Capture the cell that displays the provided text and extract its (X, Y) central coordinate. 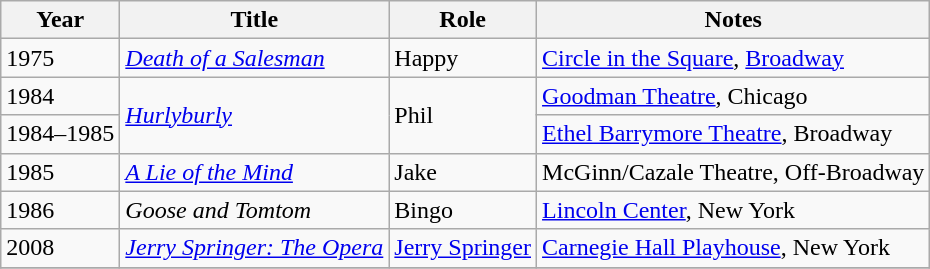
Circle in the Square, Broadway (734, 58)
Ethel Barrymore Theatre, Broadway (734, 134)
1984–1985 (60, 134)
Death of a Salesman (254, 58)
Goose and Tomtom (254, 210)
Jerry Springer: The Opera (254, 248)
Phil (463, 115)
Bingo (463, 210)
Carnegie Hall Playhouse, New York (734, 248)
Notes (734, 20)
Hurlyburly (254, 115)
A Lie of the Mind (254, 172)
1985 (60, 172)
Jake (463, 172)
Year (60, 20)
1975 (60, 58)
Jerry Springer (463, 248)
Happy (463, 58)
Goodman Theatre, Chicago (734, 96)
McGinn/Cazale Theatre, Off-Broadway (734, 172)
Role (463, 20)
Title (254, 20)
2008 (60, 248)
1986 (60, 210)
Lincoln Center, New York (734, 210)
1984 (60, 96)
